Detect which cell encompasses the target text, then output its (x, y) center coordinate. 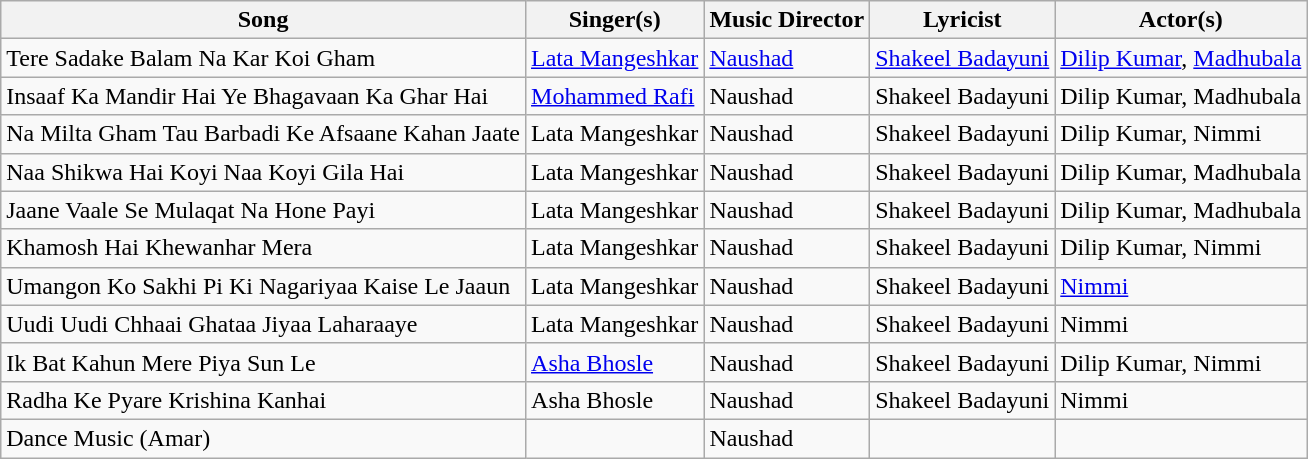
Song (264, 20)
Actor(s) (1181, 20)
Singer(s) (615, 20)
Ik Bat Kahun Mere Piya Sun Le (264, 362)
Mohammed Rafi (615, 96)
Uudi Uudi Chhaai Ghataa Jiyaa Laharaaye (264, 324)
Lyricist (962, 20)
Music Director (787, 20)
Tere Sadake Balam Na Kar Koi Gham (264, 58)
Umangon Ko Sakhi Pi Ki Nagariyaa Kaise Le Jaaun (264, 286)
Dance Music (Amar) (264, 438)
Na Milta Gham Tau Barbadi Ke Afsaane Kahan Jaate (264, 134)
Jaane Vaale Se Mulaqat Na Hone Payi (264, 210)
Naa Shikwa Hai Koyi Naa Koyi Gila Hai (264, 172)
Insaaf Ka Mandir Hai Ye Bhagavaan Ka Ghar Hai (264, 96)
Radha Ke Pyare Krishina Kanhai (264, 400)
Khamosh Hai Khewanhar Mera (264, 248)
